Identify which cell holds the provided text, then report its [x, y] central coordinate. 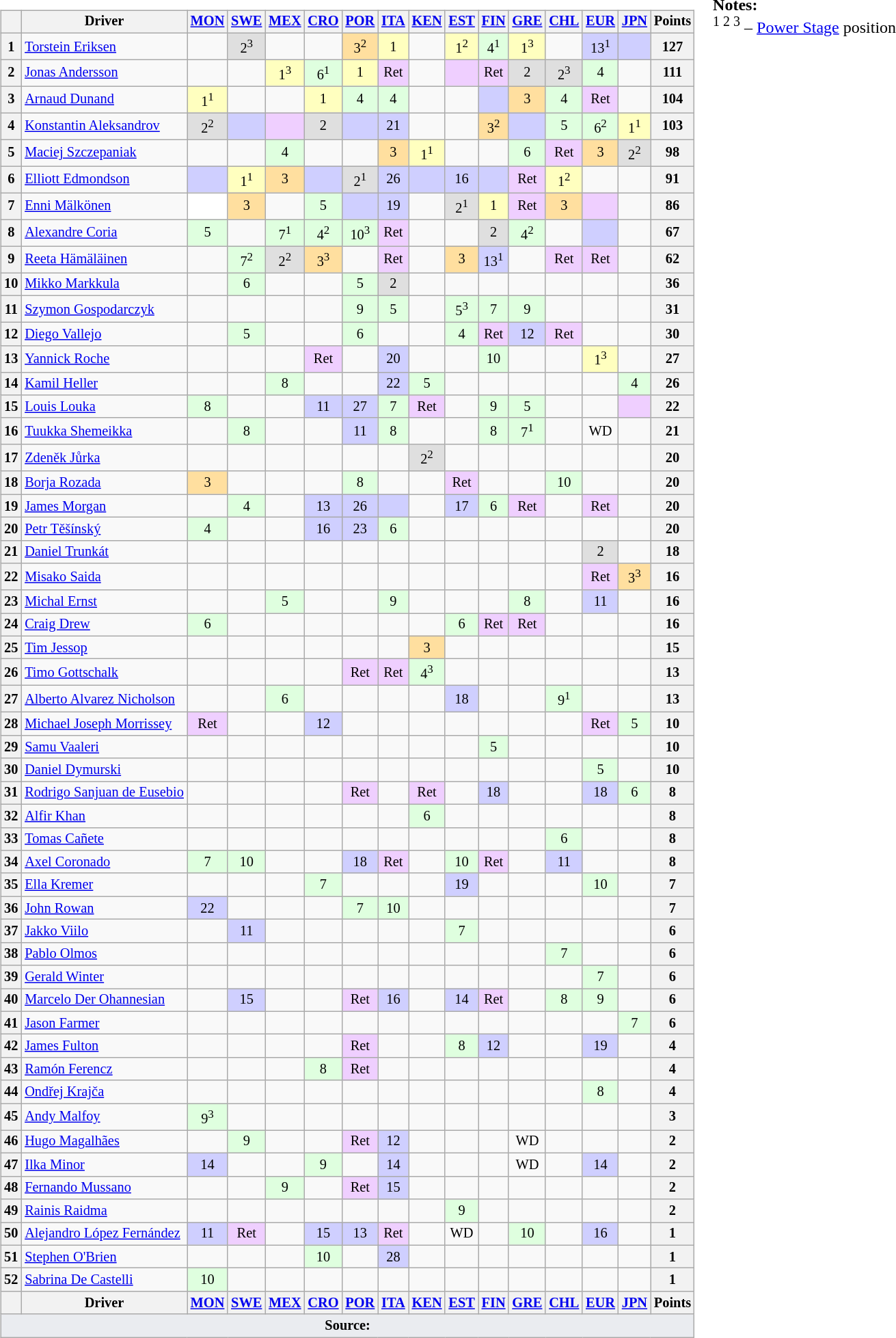
Marcelo Der Ohannesian [104, 1000]
Sabrina De Castelli [104, 1280]
Timo Gottschalk [104, 673]
Jason Farmer [104, 1023]
Tomas Cañete [104, 839]
Alberto Alvarez Nicholson [104, 699]
49 [11, 1211]
James Morgan [104, 506]
Elliott Edmondson [104, 179]
25 [11, 647]
Andy Malfoy [104, 1117]
Alejandro López Fernández [104, 1234]
47 [11, 1165]
127 [673, 46]
Mikko Markkula [104, 284]
Jonas Andersson [104, 72]
Borja Rozada [104, 483]
Torstein Eriksen [104, 46]
34 [11, 862]
Ella Kremer [104, 885]
Tuukka Shemeikka [104, 431]
Louis Louka [104, 407]
Alfir Khan [104, 816]
Pablo Olmos [104, 954]
39 [11, 977]
Zdeněk Jůrka [104, 458]
Fernando Mussano [104, 1188]
93 [208, 1117]
53 [461, 309]
Arnaud Dunand [104, 100]
Konstantin Aleksandrov [104, 126]
24 [11, 625]
40 [11, 1000]
Daniel Trunkát [104, 552]
Hugo Magalhães [104, 1142]
98 [673, 153]
52 [11, 1280]
29 [11, 747]
104 [673, 100]
46 [11, 1142]
Szymon Gospodarczyk [104, 309]
Kamil Heller [104, 384]
37 [11, 931]
111 [673, 72]
Enni Mälkönen [104, 206]
38 [11, 954]
Michal Ernst [104, 602]
Rodrigo Sanjuan de Eusebio [104, 793]
44 [11, 1092]
Maciej Szczepaniak [104, 153]
Source: [347, 1326]
Michael Joseph Morrissey [104, 724]
Yannick Roche [104, 358]
61 [323, 72]
35 [11, 885]
Ilka Minor [104, 1165]
86 [673, 206]
John Rowan [104, 908]
Rainis Raidma [104, 1211]
Petr Těšínský [104, 529]
Reeta Hämäläinen [104, 260]
51 [11, 1257]
Samu Vaaleri [104, 747]
James Fulton [104, 1046]
67 [673, 232]
Diego Vallejo [104, 334]
Alexandre Coria [104, 232]
Tim Jessop [104, 647]
Axel Coronado [104, 862]
72 [246, 260]
Daniel Dymurski [104, 770]
Jakko Viilo [104, 931]
Ondřej Krajča [104, 1092]
Ramón Ferencz [104, 1069]
50 [11, 1234]
Misako Saida [104, 577]
Stephen O'Brien [104, 1257]
45 [11, 1117]
Gerald Winter [104, 977]
48 [11, 1188]
Craig Drew [104, 625]
